Provide the [x, y] coordinate of the cell's center where the given text is located.  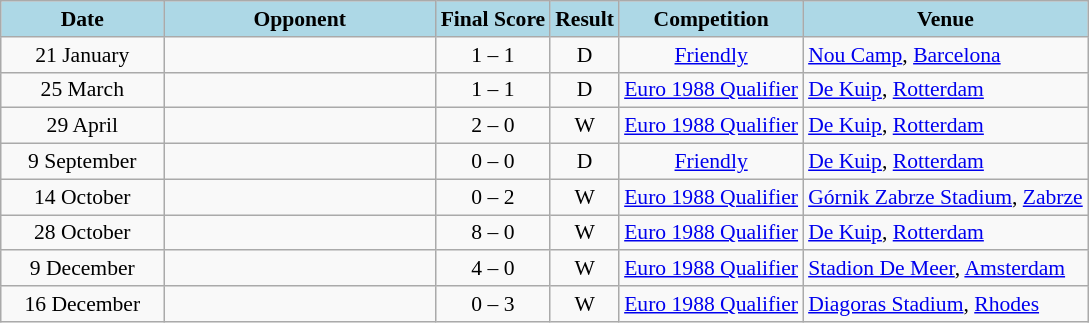
Górnik Zabrze Stadium, Zabrze [946, 197]
0 – 0 [494, 162]
29 April [82, 126]
2 – 0 [494, 126]
0 – 2 [494, 197]
Nou Camp, Barcelona [946, 55]
25 March [82, 90]
21 January [82, 55]
14 October [82, 197]
Opponent [300, 19]
0 – 3 [494, 304]
16 December [82, 304]
9 December [82, 269]
Final Score [494, 19]
Venue [946, 19]
Stadion De Meer, Amsterdam [946, 269]
8 – 0 [494, 233]
Diagoras Stadium, Rhodes [946, 304]
Competition [711, 19]
Date [82, 19]
28 October [82, 233]
Result [584, 19]
9 September [82, 162]
4 – 0 [494, 269]
